Locate the cell with the specified text and output its (x, y) center coordinate. 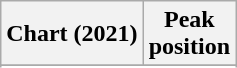
Chart (2021) (72, 34)
Peakposition (189, 34)
